Output the [X, Y] coordinate of the center of the cell containing the given text.  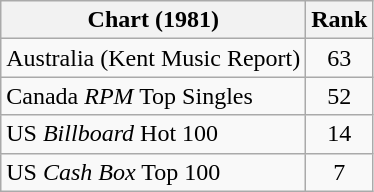
7 [340, 172]
Canada RPM Top Singles [154, 96]
14 [340, 134]
Rank [340, 20]
Australia (Kent Music Report) [154, 58]
63 [340, 58]
US Cash Box Top 100 [154, 172]
US Billboard Hot 100 [154, 134]
52 [340, 96]
Chart (1981) [154, 20]
